Detect which cell encompasses the target text, then output its [X, Y] center coordinate. 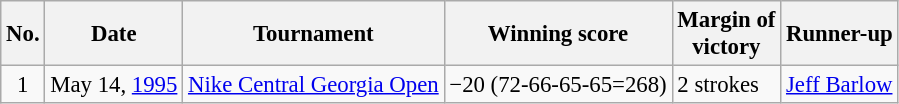
Date [114, 34]
Runner-up [840, 34]
Jeff Barlow [840, 85]
Nike Central Georgia Open [314, 85]
1 [23, 85]
Tournament [314, 34]
Winning score [558, 34]
May 14, 1995 [114, 85]
Margin ofvictory [726, 34]
2 strokes [726, 85]
−20 (72-66-65-65=268) [558, 85]
No. [23, 34]
